Scan for the cell matching the given text and deliver its [x, y] coordinate at center. 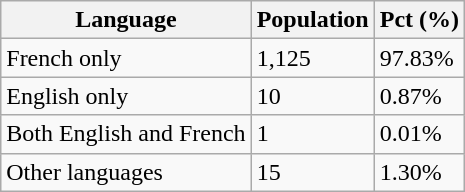
0.01% [419, 134]
Population [312, 20]
1.30% [419, 172]
Other languages [126, 172]
Pct (%) [419, 20]
French only [126, 58]
1,125 [312, 58]
0.87% [419, 96]
English only [126, 96]
97.83% [419, 58]
15 [312, 172]
Both English and French [126, 134]
10 [312, 96]
Language [126, 20]
1 [312, 134]
